Pinpoint the cell where the given text exists, returning its [X, Y] midpoint coordinate. 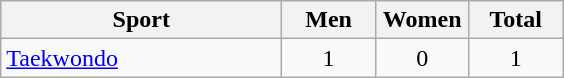
Men [329, 20]
Sport [142, 20]
Total [516, 20]
Taekwondo [142, 58]
Women [422, 20]
0 [422, 58]
